Locate the cell with the specified text and output its [X, Y] center coordinate. 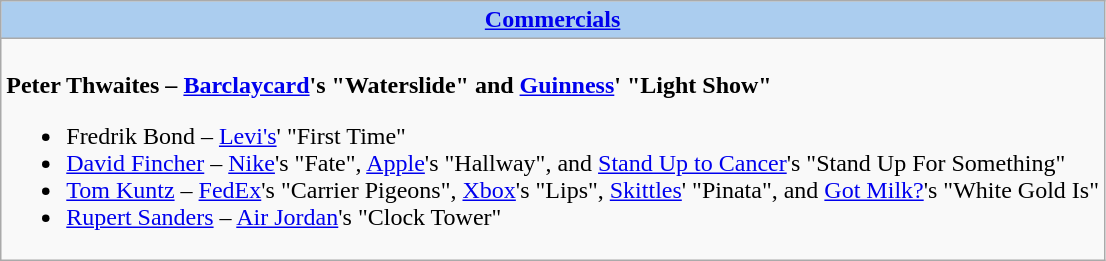
Commercials [553, 20]
